Pinpoint the cell where the given text exists, returning its [X, Y] midpoint coordinate. 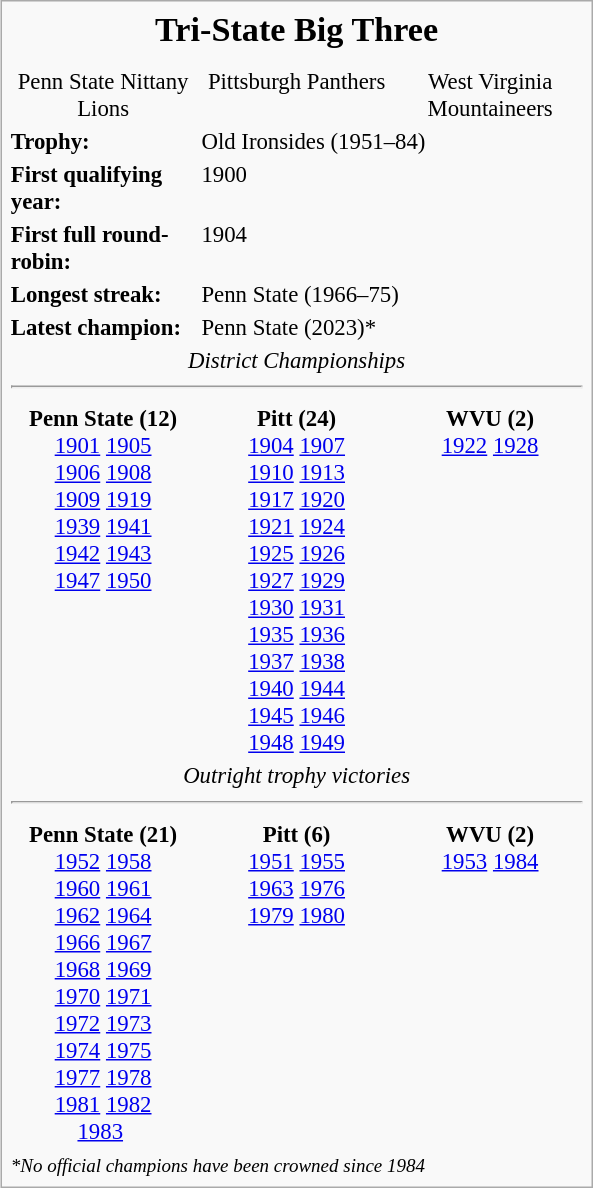
Pitt (6)1951 19551963 19761979 1980 [296, 984]
Trophy: [103, 141]
Penn State (12)1901 19051906 19081909 19191939 19411942 19431947 1950 [103, 581]
First qualifying year: [103, 188]
Latest champion: [103, 327]
West Virginia Mountaineers [490, 94]
Penn State (1966–75) [392, 294]
1904 [392, 248]
Outright trophy victories [296, 789]
1900 [392, 188]
WVU (2)1953 1984 [490, 984]
Penn State Nittany Lions [103, 94]
Pittsburgh Panthers [296, 94]
First full round-robin: [103, 248]
Pitt (24)1904 19071910 19131917 19201921 19241925 19261927 19291930 19311935 19361937 19381940 19441945 19461948 1949 [296, 581]
*No official champions have been crowned since 1984 [296, 1165]
Penn State (2023)* [392, 327]
Old Ironsides (1951–84) [392, 141]
Tri-State Big Three [296, 30]
WVU (2)1922 1928 [490, 581]
Longest streak: [103, 294]
District Championships [296, 373]
Penn State (21)1952 19581960 19611962 19641966 19671968 19691970 19711972 19731974 19751977 19781981 19821983 [103, 984]
